Output the (x, y) coordinate of the center of the cell containing the given text.  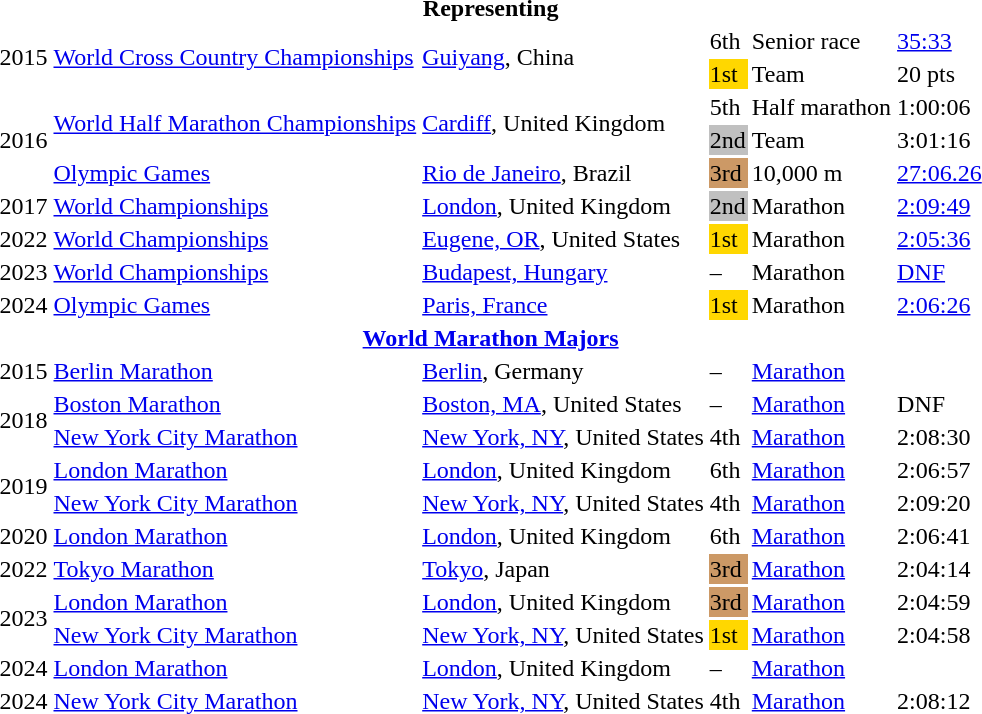
World Half Marathon Championships (235, 124)
Berlin, Germany (564, 371)
Cardiff, United Kingdom (564, 124)
Budapest, Hungary (564, 272)
Berlin Marathon (235, 371)
Boston, MA, United States (564, 404)
Tokyo Marathon (235, 569)
World Cross Country Championships (235, 58)
Tokyo, Japan (564, 569)
Eugene, OR, United States (564, 239)
10,000 m (821, 173)
Senior race (821, 41)
Boston Marathon (235, 404)
5th (728, 107)
Paris, France (564, 305)
Half marathon (821, 107)
Rio de Janeiro, Brazil (564, 173)
Guiyang, China (564, 58)
